Search for the cell housing the specified text and yield its (x, y) center coordinate. 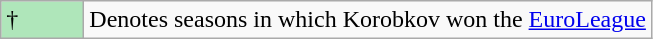
Denotes seasons in which Korobkov won the EuroLeague (368, 20)
† (42, 20)
